Identify which cell holds the provided text, then report its [x, y] central coordinate. 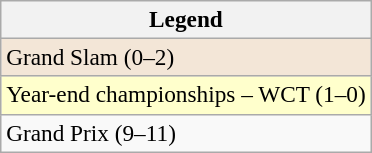
Grand Slam (0–2) [186, 57]
Grand Prix (9–11) [186, 133]
Legend [186, 19]
Year-end championships – WCT (1–0) [186, 95]
